Capture the cell that displays the provided text and extract its (x, y) central coordinate. 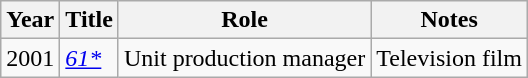
61* (90, 58)
Unit production manager (244, 58)
2001 (30, 58)
Notes (450, 20)
Television film (450, 58)
Role (244, 20)
Year (30, 20)
Title (90, 20)
